Detect which cell encompasses the target text, then output its (x, y) center coordinate. 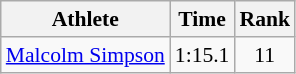
Rank (264, 19)
Time (202, 19)
11 (264, 55)
Athlete (86, 19)
1:15.1 (202, 55)
Malcolm Simpson (86, 55)
